Return (x, y) of the center of cell containing provided text 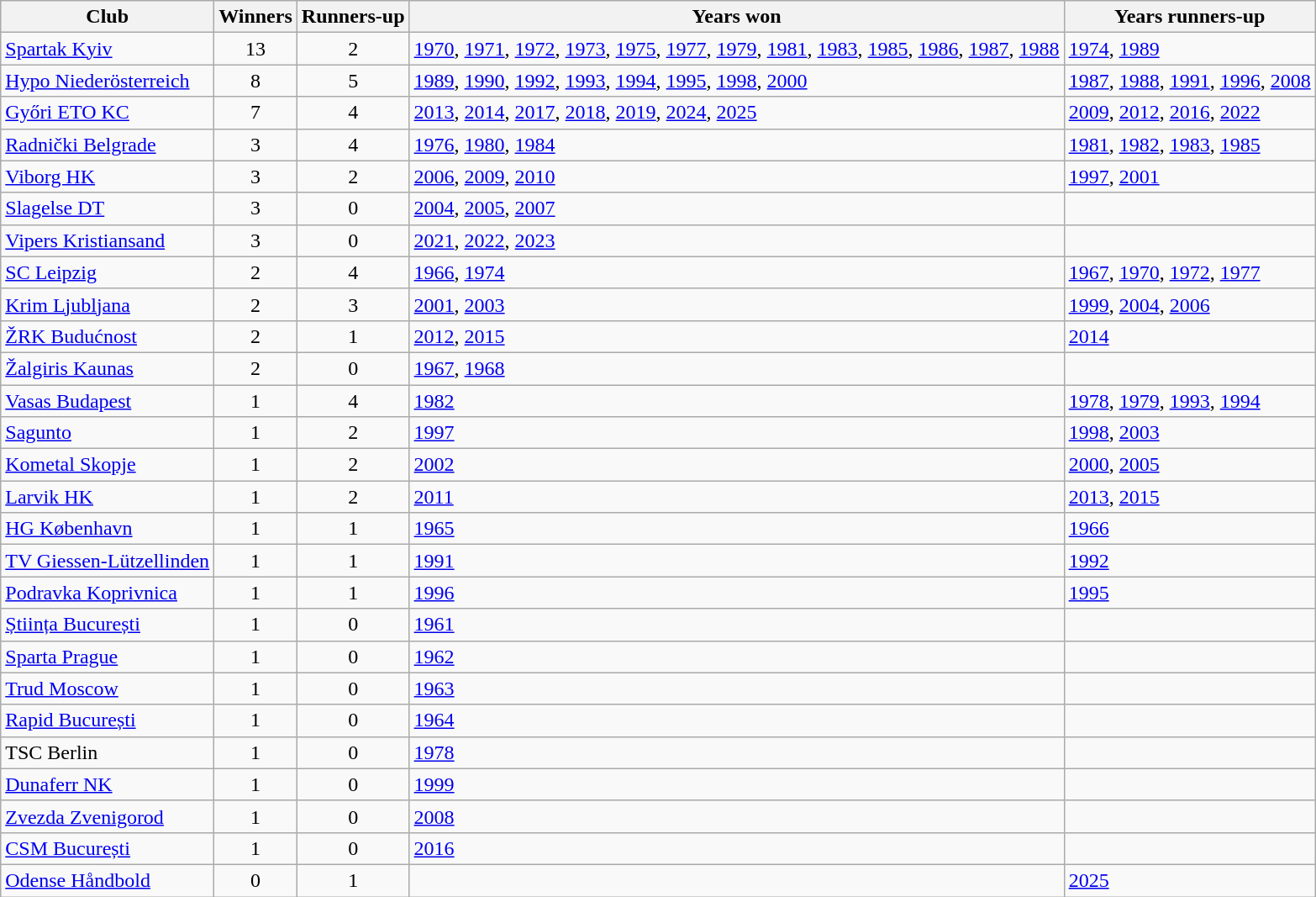
Zvezda Zvenigorod (108, 816)
Vipers Kristiansand (108, 240)
1970, 1971, 1972, 1973, 1975, 1977, 1979, 1981, 1983, 1985, 1986, 1987, 1988 (736, 49)
1976, 1980, 1984 (736, 145)
1999 (736, 784)
Runners-up (353, 17)
Vasas Budapest (108, 401)
Dunaferr NK (108, 784)
1978 (736, 752)
Viborg HK (108, 177)
5 (353, 81)
1965 (736, 529)
Győri ETO KC (108, 113)
1974, 1989 (1190, 49)
1964 (736, 720)
8 (255, 81)
1967, 1968 (736, 368)
Știința București (108, 625)
1996 (736, 593)
1998, 2003 (1190, 433)
HG København (108, 529)
2000, 2005 (1190, 465)
1997 (736, 433)
2009, 2012, 2016, 2022 (1190, 113)
1989, 1990, 1992, 1993, 1994, 1995, 1998, 2000 (736, 81)
Years runners-up (1190, 17)
2006, 2009, 2010 (736, 177)
1963 (736, 689)
2004, 2005, 2007 (736, 208)
2001, 2003 (736, 304)
2002 (736, 465)
Hypo Niederösterreich (108, 81)
2016 (736, 848)
Žalgiris Kaunas (108, 368)
SC Leipzig (108, 272)
1978, 1979, 1993, 1994 (1190, 401)
1995 (1190, 593)
Odense Håndbold (108, 880)
2014 (1190, 336)
2011 (736, 497)
1991 (736, 561)
Slagelse DT (108, 208)
2013, 2015 (1190, 497)
7 (255, 113)
2012, 2015 (736, 336)
Kometal Skopje (108, 465)
Years won (736, 17)
Radnički Belgrade (108, 145)
13 (255, 49)
2021, 2022, 2023 (736, 240)
1967, 1970, 1972, 1977 (1190, 272)
1982 (736, 401)
CSM București (108, 848)
1966 (1190, 529)
Rapid București (108, 720)
TV Giessen-Lützellinden (108, 561)
2025 (1190, 880)
Sparta Prague (108, 657)
Podravka Koprivnica (108, 593)
Winners (255, 17)
Krim Ljubljana (108, 304)
2013, 2014, 2017, 2018, 2019, 2024, 2025 (736, 113)
1981, 1982, 1983, 1985 (1190, 145)
1999, 2004, 2006 (1190, 304)
Spartak Kyiv (108, 49)
1992 (1190, 561)
Club (108, 17)
TSC Berlin (108, 752)
1961 (736, 625)
1962 (736, 657)
Trud Moscow (108, 689)
ŽRK Budućnost (108, 336)
Sagunto (108, 433)
2008 (736, 816)
1987, 1988, 1991, 1996, 2008 (1190, 81)
1966, 1974 (736, 272)
Larvik HK (108, 497)
1997, 2001 (1190, 177)
